Pinpoint the cell where the given text exists, returning its [x, y] midpoint coordinate. 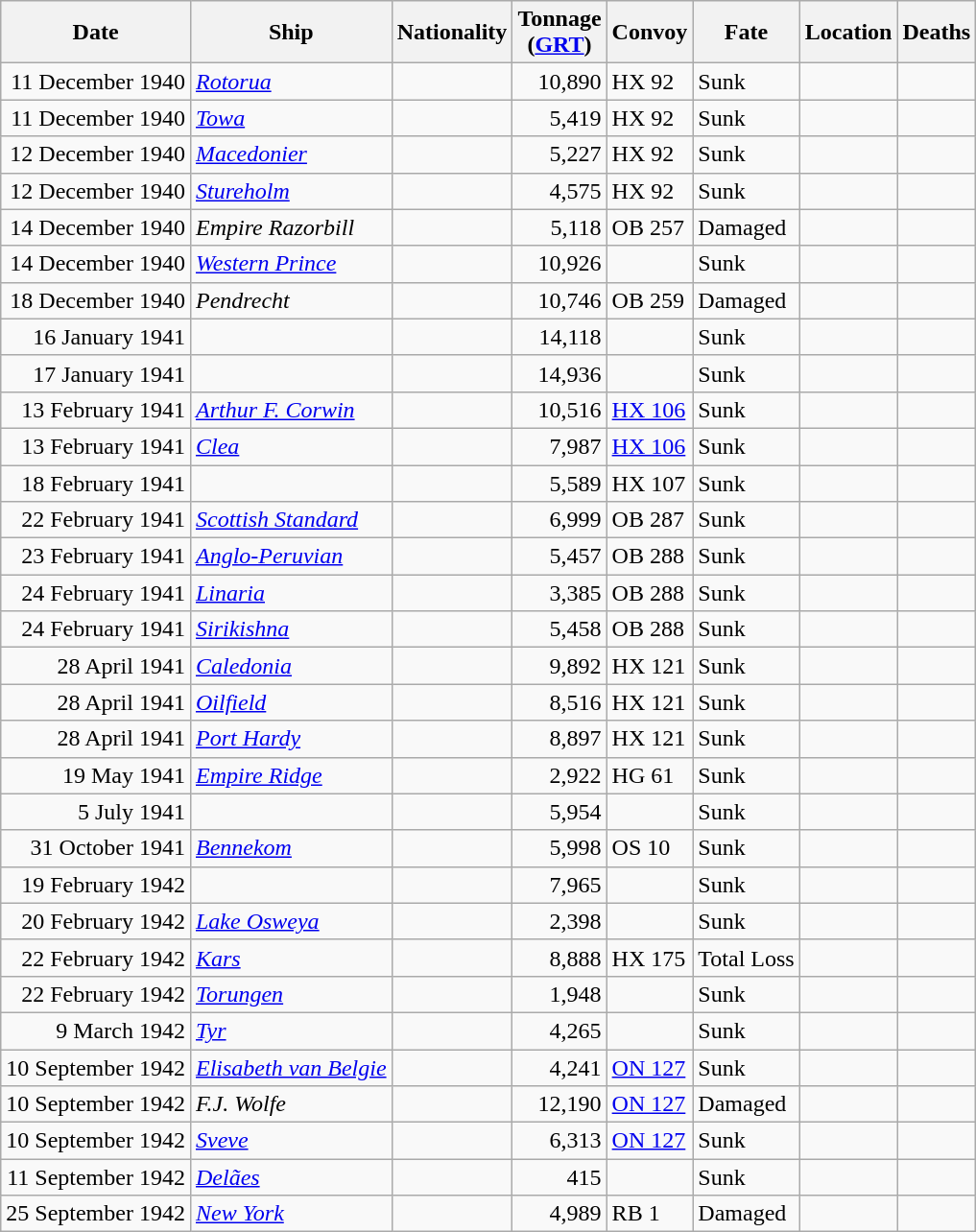
HG 61 [650, 775]
Bennekom [291, 848]
Lake Osweya [291, 921]
10,746 [559, 300]
New York [291, 1214]
14,936 [559, 373]
20 February 1942 [96, 921]
11 September 1942 [96, 1177]
9,892 [559, 666]
19 February 1942 [96, 885]
Linaria [291, 593]
22 February 1941 [96, 520]
RB 1 [650, 1214]
Date [96, 33]
10,926 [559, 264]
4,989 [559, 1214]
Stureholm [291, 191]
8,888 [559, 958]
3,385 [559, 593]
Elisabeth van Belgie [291, 1068]
8,516 [559, 702]
25 September 1942 [96, 1214]
5,998 [559, 848]
OS 10 [650, 848]
31 October 1941 [96, 848]
Total Loss [747, 958]
5,227 [559, 154]
5,458 [559, 629]
Deaths [937, 33]
Arthur F. Corwin [291, 410]
Clea [291, 446]
4,265 [559, 1031]
10,516 [559, 410]
HX 175 [650, 958]
Fate [747, 33]
Caledonia [291, 666]
Location [848, 33]
Convoy [650, 33]
18 December 1940 [96, 300]
415 [559, 1177]
Port Hardy [291, 739]
Western Prince [291, 264]
8,897 [559, 739]
12,190 [559, 1104]
Pendrecht [291, 300]
Towa [291, 118]
Torungen [291, 994]
5 July 1941 [96, 812]
Ship [291, 33]
16 January 1941 [96, 337]
7,965 [559, 885]
7,987 [559, 446]
23 February 1941 [96, 557]
HX 107 [650, 483]
Tyr [291, 1031]
4,575 [559, 191]
18 February 1941 [96, 483]
6,313 [559, 1141]
Tonnage(GRT) [559, 33]
9 March 1942 [96, 1031]
2,398 [559, 921]
Sirikishna [291, 629]
OB 287 [650, 520]
Anglo-Peruvian [291, 557]
1,948 [559, 994]
OB 259 [650, 300]
4,241 [559, 1068]
2,922 [559, 775]
Macedonier [291, 154]
Empire Razorbill [291, 227]
OB 257 [650, 227]
5,419 [559, 118]
14,118 [559, 337]
19 May 1941 [96, 775]
Empire Ridge [291, 775]
5,954 [559, 812]
Rotorua [291, 82]
Scottish Standard [291, 520]
Oilfield [291, 702]
5,118 [559, 227]
17 January 1941 [96, 373]
Kars [291, 958]
10,890 [559, 82]
6,999 [559, 520]
5,457 [559, 557]
Nationality [452, 33]
Delães [291, 1177]
Sveve [291, 1141]
F.J. Wolfe [291, 1104]
5,589 [559, 483]
